Detect which cell encompasses the target text, then output its [X, Y] center coordinate. 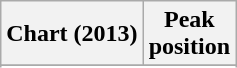
Chart (2013) [72, 34]
Peakposition [189, 34]
